Find where the given text appears and provide that cell's center as (x, y) coordinate. 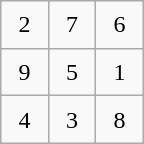
3 (72, 120)
6 (120, 24)
9 (24, 72)
2 (24, 24)
7 (72, 24)
1 (120, 72)
4 (24, 120)
5 (72, 72)
8 (120, 120)
